Find where the given text appears and provide that cell's center as [x, y] coordinate. 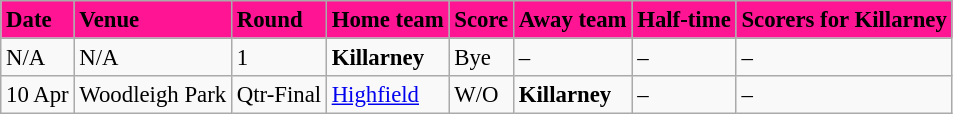
Qtr-Final [278, 94]
10 Apr [38, 94]
Round [278, 19]
Home team [388, 19]
Date [38, 19]
Score [482, 19]
Woodleigh Park [152, 94]
Half-time [684, 19]
Venue [152, 19]
W/O [482, 94]
Highfield [388, 94]
Away team [573, 19]
1 [278, 57]
Scorers for Killarney [844, 19]
Bye [482, 57]
